Pinpoint the cell where the given text exists, returning its (X, Y) midpoint coordinate. 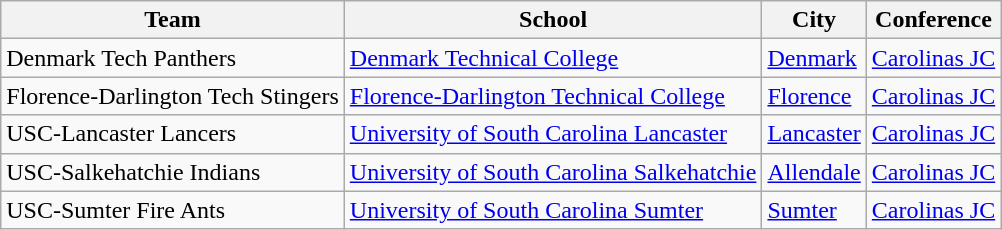
Allendale (814, 172)
University of South Carolina Sumter (553, 210)
City (814, 20)
Florence (814, 96)
USC-Sumter Fire Ants (173, 210)
Team (173, 20)
Denmark Technical College (553, 58)
Denmark (814, 58)
Conference (933, 20)
University of South Carolina Lancaster (553, 134)
Florence-Darlington Tech Stingers (173, 96)
USC-Salkehatchie Indians (173, 172)
Lancaster (814, 134)
School (553, 20)
Florence-Darlington Technical College (553, 96)
University of South Carolina Salkehatchie (553, 172)
USC-Lancaster Lancers (173, 134)
Sumter (814, 210)
Denmark Tech Panthers (173, 58)
